Output the [x, y] coordinate of the center of the cell containing the given text.  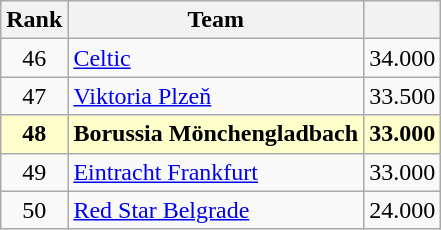
Borussia Mönchengladbach [216, 134]
Red Star Belgrade [216, 210]
47 [34, 96]
46 [34, 58]
33.500 [402, 96]
Team [216, 20]
Eintracht Frankfurt [216, 172]
Viktoria Plzeň [216, 96]
34.000 [402, 58]
49 [34, 172]
50 [34, 210]
48 [34, 134]
Celtic [216, 58]
Rank [34, 20]
24.000 [402, 210]
